Return the [x, y] coordinate for the center point of the cell that contains the specified text.  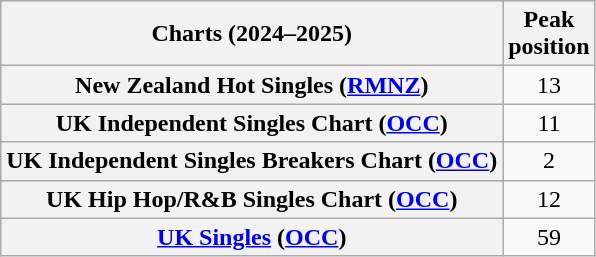
UK Hip Hop/R&B Singles Chart (OCC) [252, 199]
11 [549, 123]
UK Independent Singles Chart (OCC) [252, 123]
2 [549, 161]
Charts (2024–2025) [252, 34]
59 [549, 237]
13 [549, 85]
Peakposition [549, 34]
New Zealand Hot Singles (RMNZ) [252, 85]
UK Independent Singles Breakers Chart (OCC) [252, 161]
UK Singles (OCC) [252, 237]
12 [549, 199]
